Identify which cell holds the provided text, then report its [x, y] central coordinate. 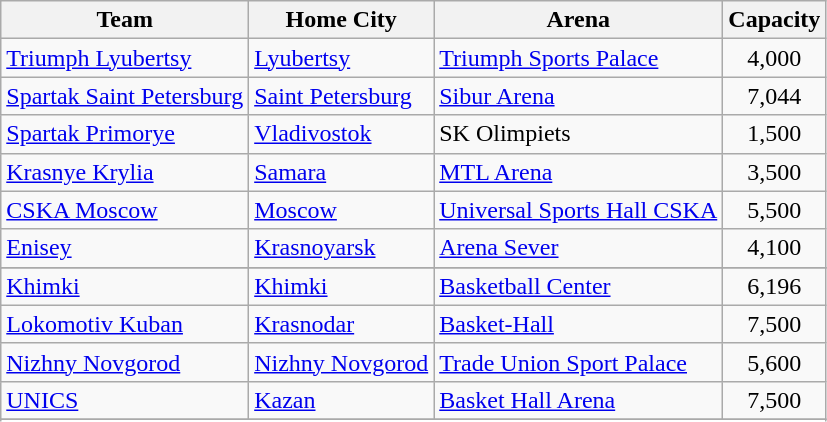
Arena [578, 20]
UNICS [125, 400]
SK Olimpiets [578, 134]
Home City [342, 20]
Basket Hall Arena [578, 400]
Spartak Primorye [125, 134]
7,044 [774, 96]
1,500 [774, 134]
Lokomotiv Kuban [125, 324]
Samara [342, 172]
Triumph Lyubertsy [125, 58]
Krasnye Krylia [125, 172]
4,000 [774, 58]
3,500 [774, 172]
Sibur Arena [578, 96]
Lyubertsy [342, 58]
Team [125, 20]
Universal Sports Hall CSKA [578, 210]
Moscow [342, 210]
Basketball Center [578, 286]
Trade Union Sport Palace [578, 362]
CSKA Moscow [125, 210]
Vladivostok [342, 134]
Enisey [125, 248]
Basket-Hall [578, 324]
Capacity [774, 20]
6,196 [774, 286]
MTL Arena [578, 172]
Triumph Sports Palace [578, 58]
Krasnodar [342, 324]
Saint Petersburg [342, 96]
4,100 [774, 248]
Arena Sever [578, 248]
5,500 [774, 210]
5,600 [774, 362]
Krasnoyarsk [342, 248]
Spartak Saint Petersburg [125, 96]
Kazan [342, 400]
